Find where the given text appears and provide that cell's center as [X, Y] coordinate. 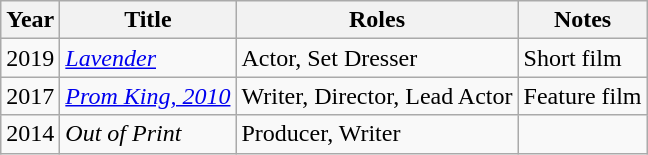
2017 [30, 96]
Prom King, 2010 [148, 96]
Writer, Director, Lead Actor [377, 96]
Notes [582, 20]
Out of Print [148, 134]
Roles [377, 20]
Feature film [582, 96]
Lavender [148, 58]
Short film [582, 58]
Year [30, 20]
2019 [30, 58]
2014 [30, 134]
Actor, Set Dresser [377, 58]
Title [148, 20]
Producer, Writer [377, 134]
